Extract the [X, Y] coordinate from the center of the cell holding the provided text.  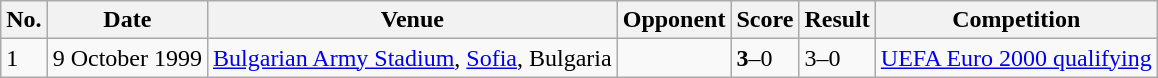
Bulgarian Army Stadium, Sofia, Bulgaria [413, 58]
Date [127, 20]
9 October 1999 [127, 58]
1 [24, 58]
UEFA Euro 2000 qualifying [1016, 58]
Competition [1016, 20]
Opponent [674, 20]
Score [765, 20]
Result [837, 20]
No. [24, 20]
Venue [413, 20]
